For the text-containing cell, return its midpoint in (X, Y) coordinate format. 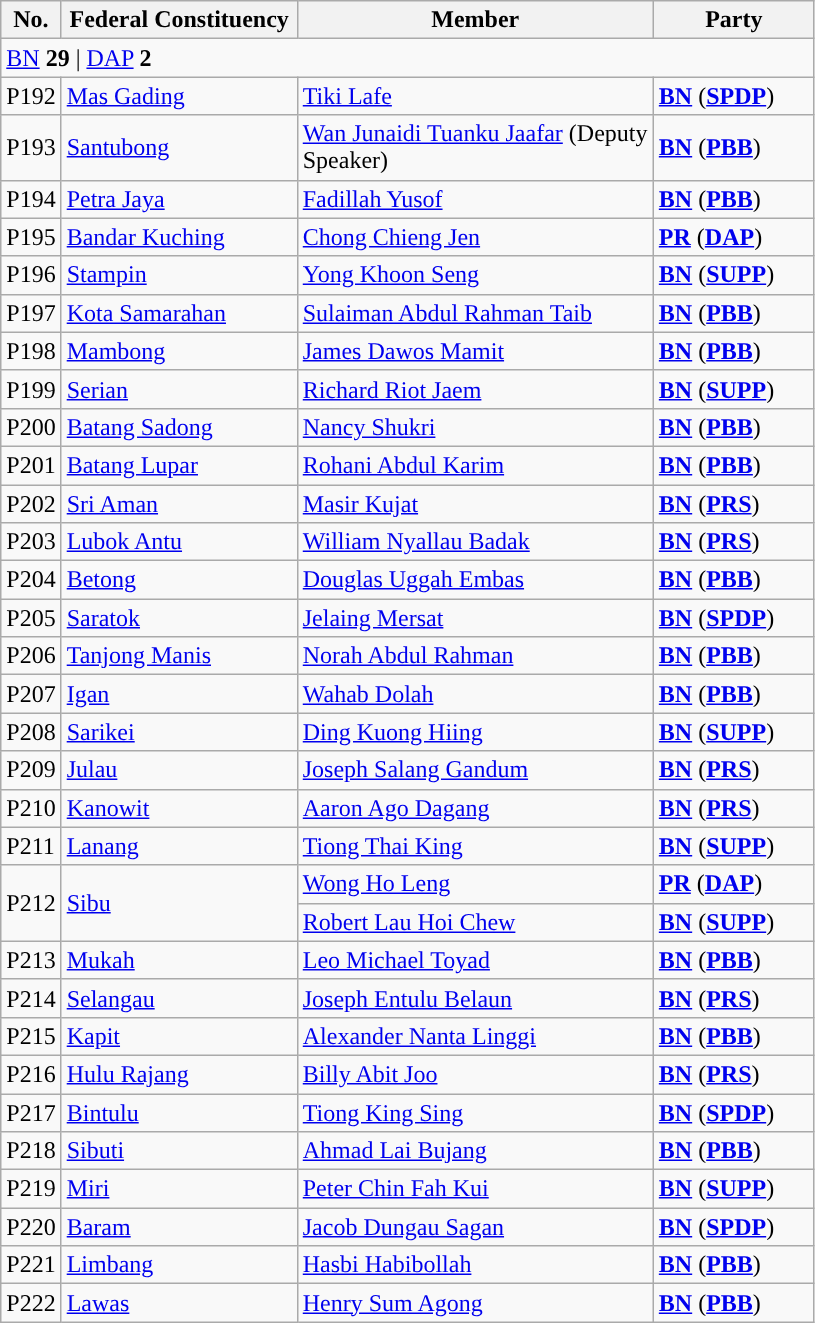
Wan Junaidi Tuanku Jaafar (Deputy Speaker) (475, 148)
Hulu Rajang (179, 1074)
Nancy Shukri (475, 427)
Sarikei (179, 732)
Jelaing Mersat (475, 618)
Wong Ho Leng (475, 884)
Party (734, 20)
P192 (31, 96)
Tiki Lafe (475, 96)
P219 (31, 1189)
Joseph Entulu Belaun (475, 998)
Ding Kuong Hiing (475, 732)
Kanowit (179, 808)
Petra Jaya (179, 199)
Bandar Kuching (179, 237)
Richard Riot Jaem (475, 389)
P210 (31, 808)
Sri Aman (179, 503)
P195 (31, 237)
Baram (179, 1227)
P222 (31, 1303)
Mas Gading (179, 96)
Tiong King Sing (475, 1113)
Sibu (179, 903)
P215 (31, 1036)
Yong Khoon Seng (475, 275)
Santubong (179, 148)
P205 (31, 618)
Igan (179, 694)
Betong (179, 580)
Jacob Dungau Sagan (475, 1227)
Hasbi Habibollah (475, 1265)
Kota Samarahan (179, 313)
P199 (31, 389)
Tanjong Manis (179, 656)
Member (475, 20)
Masir Kujat (475, 503)
Serian (179, 389)
Wahab Dolah (475, 694)
Alexander Nanta Linggi (475, 1036)
Mukah (179, 960)
Batang Lupar (179, 465)
Chong Chieng Jen (475, 237)
Lanang (179, 846)
Selangau (179, 998)
Batang Sadong (179, 427)
P196 (31, 275)
P197 (31, 313)
Peter Chin Fah Kui (475, 1189)
Aaron Ago Dagang (475, 808)
Tiong Thai King (475, 846)
James Dawos Mamit (475, 351)
Joseph Salang Gandum (475, 770)
P216 (31, 1074)
P211 (31, 846)
Douglas Uggah Embas (475, 580)
P208 (31, 732)
Limbang (179, 1265)
P214 (31, 998)
Stampin (179, 275)
Kapit (179, 1036)
P193 (31, 148)
Sibuti (179, 1151)
Billy Abit Joo (475, 1074)
P198 (31, 351)
P206 (31, 656)
Miri (179, 1189)
P200 (31, 427)
P201 (31, 465)
Ahmad Lai Bujang (475, 1151)
Fadillah Yusof (475, 199)
Leo Michael Toyad (475, 960)
P203 (31, 542)
Bintulu (179, 1113)
P212 (31, 903)
William Nyallau Badak (475, 542)
Julau (179, 770)
Lubok Antu (179, 542)
Henry Sum Agong (475, 1303)
P213 (31, 960)
P217 (31, 1113)
P218 (31, 1151)
P220 (31, 1227)
BN 29 | DAP 2 (408, 58)
P194 (31, 199)
P209 (31, 770)
Sulaiman Abdul Rahman Taib (475, 313)
Norah Abdul Rahman (475, 656)
P207 (31, 694)
Mambong (179, 351)
Saratok (179, 618)
No. (31, 20)
P202 (31, 503)
Rohani Abdul Karim (475, 465)
Federal Constituency (179, 20)
Robert Lau Hoi Chew (475, 922)
Lawas (179, 1303)
P221 (31, 1265)
P204 (31, 580)
